Scan for the cell matching the given text and deliver its (x, y) coordinate at center. 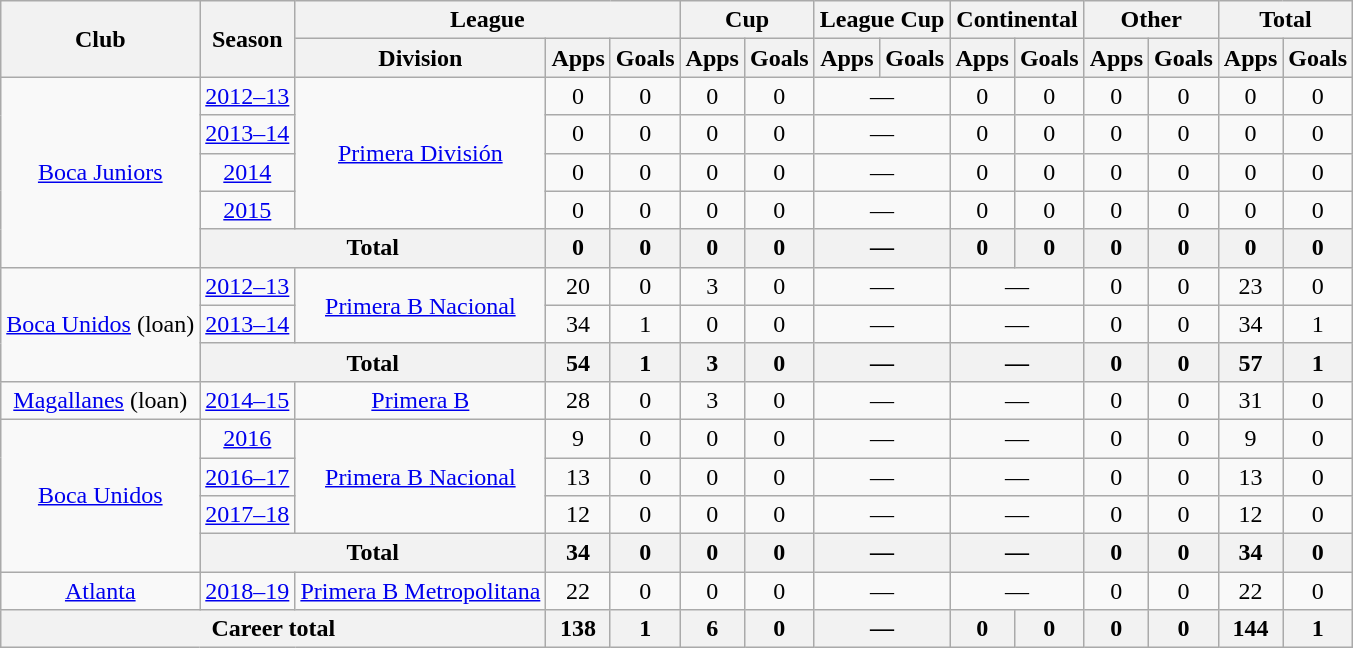
2015 (248, 210)
6 (712, 629)
Boca Unidos (100, 495)
144 (1250, 629)
31 (1250, 400)
League Cup (882, 20)
Primera B (420, 400)
2014 (248, 172)
2016–17 (248, 477)
57 (1250, 362)
Other (1151, 20)
Primera División (420, 153)
Boca Unidos (loan) (100, 324)
138 (578, 629)
2014–15 (248, 400)
League (488, 20)
Primera B Metropolitana (420, 591)
2016 (248, 438)
23 (1250, 286)
20 (578, 286)
Magallanes (loan) (100, 400)
Career total (274, 629)
Club (100, 39)
2017–18 (248, 515)
2018–19 (248, 591)
Cup (747, 20)
54 (578, 362)
28 (578, 400)
Season (248, 39)
Division (420, 58)
Atlanta (100, 591)
Continental (1017, 20)
Boca Juniors (100, 172)
